Provide the [x, y] coordinate of the cell's center where the given text is located.  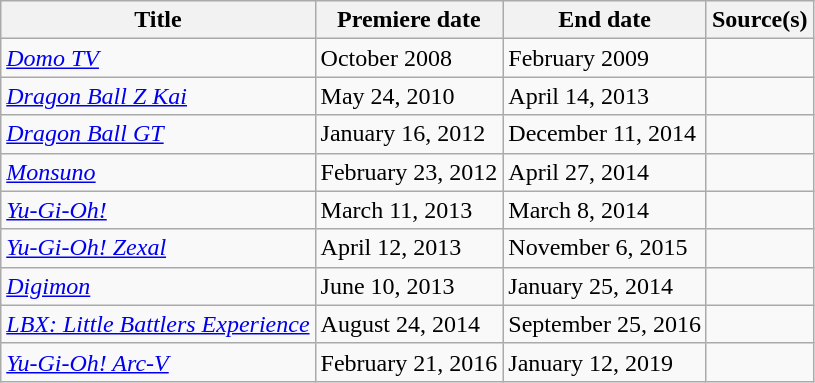
December 11, 2014 [605, 134]
April 12, 2013 [409, 248]
End date [605, 20]
November 6, 2015 [605, 248]
October 2008 [409, 58]
June 10, 2013 [409, 286]
January 16, 2012 [409, 134]
January 12, 2019 [605, 362]
February 2009 [605, 58]
February 21, 2016 [409, 362]
March 8, 2014 [605, 210]
May 24, 2010 [409, 96]
Premiere date [409, 20]
April 14, 2013 [605, 96]
March 11, 2013 [409, 210]
August 24, 2014 [409, 324]
LBX: Little Battlers Experience [158, 324]
Title [158, 20]
Dragon Ball Z Kai [158, 96]
Yu-Gi-Oh! [158, 210]
January 25, 2014 [605, 286]
Monsuno [158, 172]
Dragon Ball GT [158, 134]
Domo TV [158, 58]
Digimon [158, 286]
September 25, 2016 [605, 324]
Yu-Gi-Oh! Zexal [158, 248]
Yu-Gi-Oh! Arc-V [158, 362]
April 27, 2014 [605, 172]
Source(s) [760, 20]
February 23, 2012 [409, 172]
